Search for the cell housing the specified text and yield its (x, y) center coordinate. 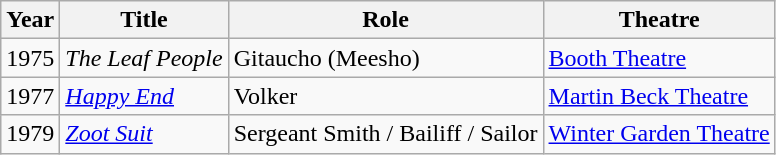
Winter Garden Theatre (659, 134)
1975 (30, 58)
Theatre (659, 20)
Booth Theatre (659, 58)
Role (386, 20)
Happy End (144, 96)
1977 (30, 96)
Zoot Suit (144, 134)
Martin Beck Theatre (659, 96)
1979 (30, 134)
Gitaucho (Meesho) (386, 58)
Title (144, 20)
Volker (386, 96)
The Leaf People (144, 58)
Year (30, 20)
Sergeant Smith / Bailiff / Sailor (386, 134)
